Find where the given text appears and provide that cell's center as (x, y) coordinate. 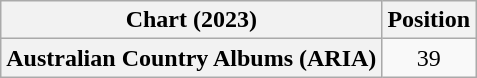
39 (429, 58)
Chart (2023) (192, 20)
Australian Country Albums (ARIA) (192, 58)
Position (429, 20)
